Search for the cell housing the specified text and yield its [X, Y] center coordinate. 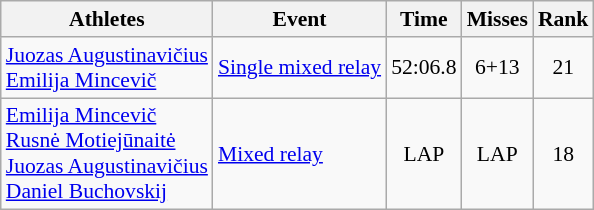
Single mixed relay [300, 68]
Misses [498, 19]
Rank [564, 19]
Emilija MincevičRusnė MotiejūnaitėJuozas AugustinavičiusDaniel Buchovskij [107, 154]
Time [424, 19]
18 [564, 154]
Mixed relay [300, 154]
Juozas AugustinavičiusEmilija Mincevič [107, 68]
Athletes [107, 19]
6+13 [498, 68]
21 [564, 68]
Event [300, 19]
52:06.8 [424, 68]
